Return the [X, Y] coordinate for the center point of the cell that contains the specified text.  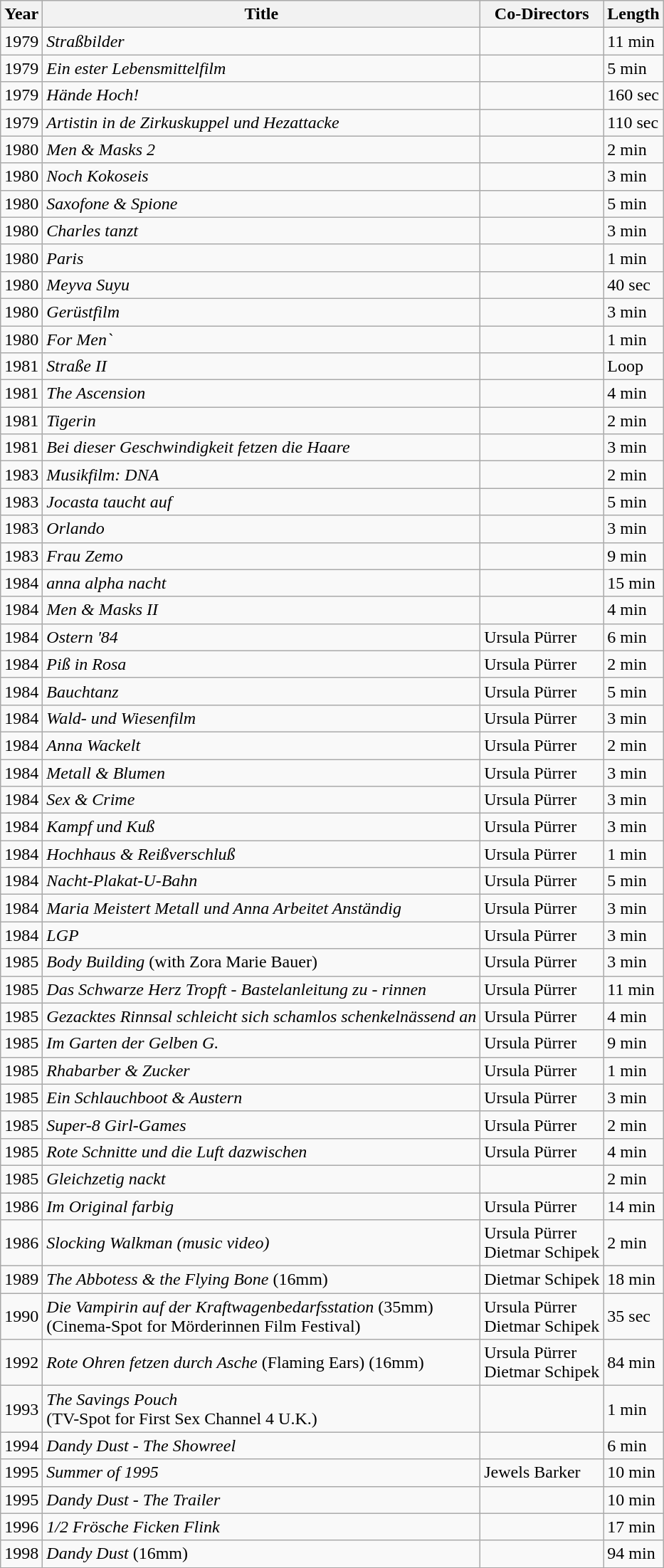
35 sec [633, 1317]
Wald- und Wiesenfilm [262, 718]
Length [633, 14]
Men & Masks II [262, 610]
Frau Zemo [262, 556]
Body Building (with Zora Marie Bauer) [262, 962]
Dandy Dust (16mm) [262, 1554]
The Savings Pouch(TV-Spot for First Sex Channel 4 U.K.) [262, 1409]
Super-8 Girl-Games [262, 1125]
Loop [633, 367]
Straße II [262, 367]
Gerüstfilm [262, 312]
Metall & Blumen [262, 772]
Anna Wackelt [262, 745]
The Ascension [262, 394]
Slocking Walkman (music video) [262, 1243]
Ein Schlauchboot & Austern [262, 1098]
Orlando [262, 529]
Die Vampirin auf der Kraftwagenbedarfsstation (35mm)(Cinema-Spot for Mörderinnen Film Festival) [262, 1317]
Paris [262, 258]
160 sec [633, 95]
Gleichzetig nackt [262, 1179]
Bei dieser Geschwindigkeit fetzen die Haare [262, 448]
Hände Hoch! [262, 95]
Das Schwarze Herz Tropft - Bastelanleitung zu - rinnen [262, 989]
Jewels Barker [542, 1473]
17 min [633, 1527]
1994 [21, 1446]
40 sec [633, 285]
Maria Meistert Metall und Anna Arbeitet Anständig [262, 908]
Rhabarber & Zucker [262, 1070]
14 min [633, 1206]
Charles tanzt [262, 231]
Hochhaus & Reißverschluß [262, 854]
Co-Directors [542, 14]
Tigerin [262, 421]
Rote Ohren fetzen durch Asche (Flaming Ears) (16mm) [262, 1362]
Men & Masks 2 [262, 149]
1996 [21, 1527]
Noch Kokoseis [262, 177]
1990 [21, 1317]
Dandy Dust - The Trailer [262, 1500]
1989 [21, 1280]
Rote Schnitte und die Luft dazwischen [262, 1152]
84 min [633, 1362]
Dandy Dust - The Showreel [262, 1446]
18 min [633, 1280]
Im Original farbig [262, 1206]
Saxofone & Spione [262, 204]
Piß in Rosa [262, 664]
Musikfilm: DNA [262, 475]
anna alpha nacht [262, 583]
Gezacktes Rinnsal schleicht sich schamlos schenkelnässend an [262, 1016]
1998 [21, 1554]
Artistin in de Zirkuskuppel und Hezattacke [262, 122]
1992 [21, 1362]
Nacht-Plakat-U-Bahn [262, 881]
94 min [633, 1554]
Jocasta taucht auf [262, 502]
110 sec [633, 122]
Year [21, 14]
1993 [21, 1409]
Sex & Crime [262, 800]
Dietmar Schipek [542, 1280]
Im Garten der Gelben G. [262, 1043]
15 min [633, 583]
LGP [262, 935]
The Abbotess & the Flying Bone (16mm) [262, 1280]
Ostern '84 [262, 637]
Straßbilder [262, 41]
1/2 Frösche Ficken Flink [262, 1527]
Title [262, 14]
Ein ester Lebensmittelfilm [262, 68]
For Men` [262, 340]
Kampf und Kuß [262, 827]
Bauchtanz [262, 691]
Summer of 1995 [262, 1473]
Meyva Suyu [262, 285]
